Determine the (x, y) coordinate at the center of the cell enclosing the given text.  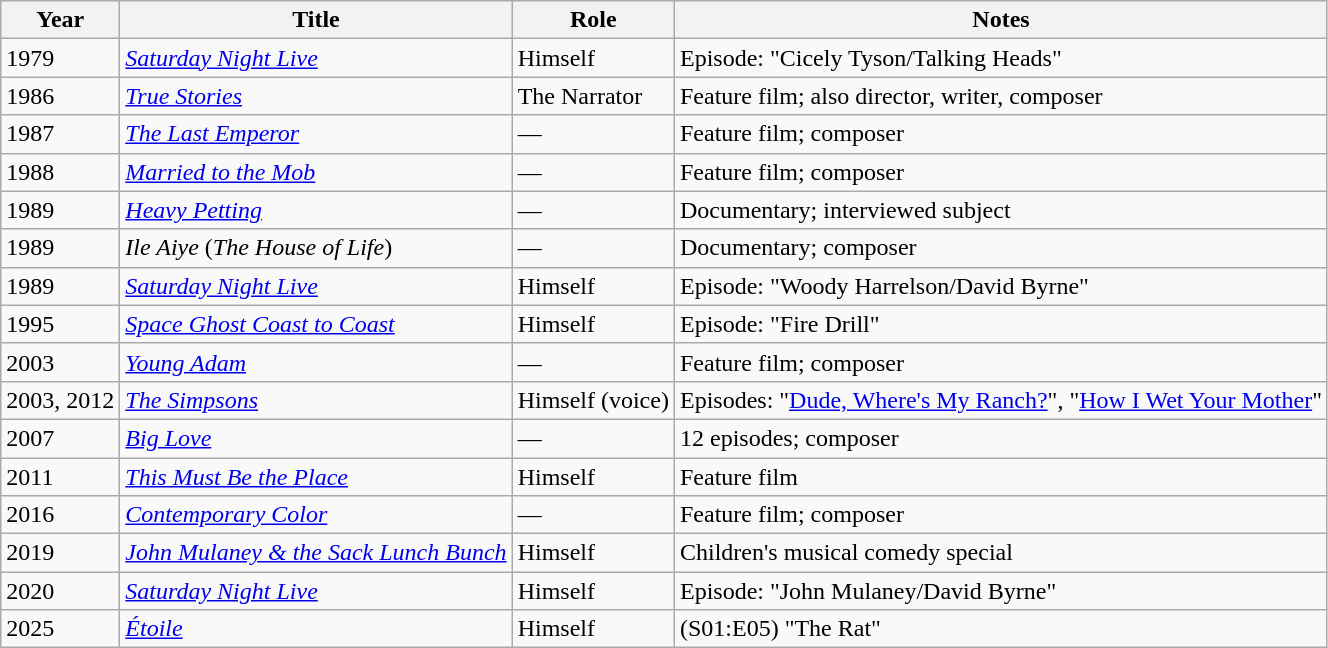
2003 (60, 362)
Role (593, 20)
1986 (60, 96)
Young Adam (316, 362)
John Mulaney & the Sack Lunch Bunch (316, 553)
Documentary; composer (1000, 248)
2003, 2012 (60, 400)
2025 (60, 629)
True Stories (316, 96)
12 episodes; composer (1000, 438)
Contemporary Color (316, 515)
2007 (60, 438)
(S01:E05) "The Rat" (1000, 629)
2011 (60, 477)
Himself (voice) (593, 400)
Episode: "Fire Drill" (1000, 324)
2019 (60, 553)
Big Love (316, 438)
Married to the Mob (316, 172)
Episode: "Woody Harrelson/David Byrne" (1000, 286)
Year (60, 20)
Documentary; interviewed subject (1000, 210)
This Must Be the Place (316, 477)
Étoile (316, 629)
Ile Aiye (The House of Life) (316, 248)
1987 (60, 134)
Episodes: "Dude, Where's My Ranch?", "How I Wet Your Mother" (1000, 400)
1979 (60, 58)
The Last Emperor (316, 134)
Heavy Petting (316, 210)
2020 (60, 591)
Episode: "Cicely Tyson/Talking Heads" (1000, 58)
Space Ghost Coast to Coast (316, 324)
Feature film (1000, 477)
2016 (60, 515)
Episode: "John Mulaney/David Byrne" (1000, 591)
Title (316, 20)
Feature film; also director, writer, composer (1000, 96)
1988 (60, 172)
Notes (1000, 20)
The Narrator (593, 96)
Children's musical comedy special (1000, 553)
The Simpsons (316, 400)
1995 (60, 324)
